Return the [x, y] coordinate for the center point of the cell that contains the specified text.  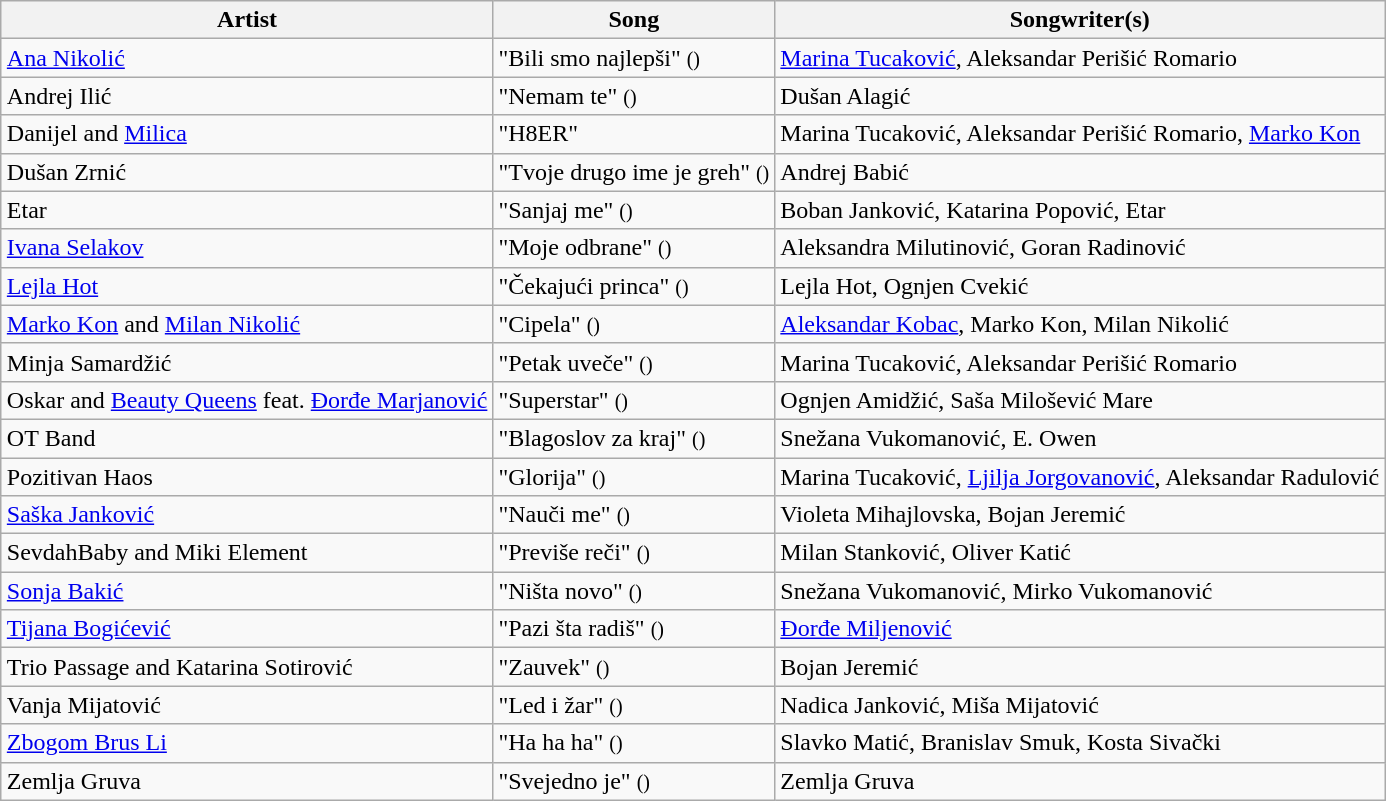
Songwriter(s) [1080, 20]
"Bili smo najlepši" () [634, 58]
Lejla Hot, Ognjen Cvekić [1080, 286]
Marina Tucaković, Aleksandar Perišić Romario, Marko Kon [1080, 134]
Sonja Bakić [247, 591]
Andrej Babić [1080, 172]
Tijana Bogićević [247, 629]
"Ništa novo" () [634, 591]
Violeta Mihajlovska, Bojan Jeremić [1080, 515]
Oskar and Beauty Queens feat. Đorđe Marjanović [247, 400]
"Čekajući princa" () [634, 286]
"H8ER" [634, 134]
Vanja Mijatović [247, 705]
"Petak uveče" () [634, 362]
"Zauvek" () [634, 667]
Đorđe Miljenović [1080, 629]
Marina Tucaković, Ljilja Jorgovanović, Aleksandar Radulović [1080, 477]
Snežana Vukomanović, E. Owen [1080, 438]
Zbogom Brus Li [247, 743]
Aleksandra Milutinović, Goran Radinović [1080, 248]
Boban Janković, Katarina Popović, Etar [1080, 210]
Etar [247, 210]
"Pazi šta radiš" () [634, 629]
"Moje odbrane" () [634, 248]
"Sanjaj me" () [634, 210]
"Nemam te" () [634, 96]
Ognjen Amidžić, Saša Milošević Mare [1080, 400]
"Svejedno je" () [634, 781]
"Blagoslov za kraj" () [634, 438]
ОТ Band [247, 438]
Dušan Zrnić [247, 172]
Trio Passage and Katarina Sotirović [247, 667]
"Ha ha ha" () [634, 743]
SevdahBaby and Miki Element [247, 553]
Milan Stanković, Oliver Katić [1080, 553]
Ana Nikolić [247, 58]
Minja Samardžić [247, 362]
"Tvoje drugo ime je greh" () [634, 172]
Marko Kon and Milan Nikolić [247, 324]
"Led i žar" () [634, 705]
Nadica Janković, Miša Mijatović [1080, 705]
"Glorija" () [634, 477]
Aleksandar Kobac, Marko Kon, Milan Nikolić [1080, 324]
Dušan Alagić [1080, 96]
Saška Janković [247, 515]
"Superstar" () [634, 400]
Slavko Matić, Branislav Smuk, Kosta Sivački [1080, 743]
Danijel and Milica [247, 134]
"Previše reči" () [634, 553]
Ivana Selakov [247, 248]
"Nauči me" () [634, 515]
Bojan Jeremić [1080, 667]
Andrej Ilić [247, 96]
Song [634, 20]
Lejla Hot [247, 286]
Pozitivan Haos [247, 477]
"Cipela" () [634, 324]
Snežana Vukomanović, Mirko Vukomanović [1080, 591]
Artist [247, 20]
